Locate the cell with the specified text and output its [x, y] center coordinate. 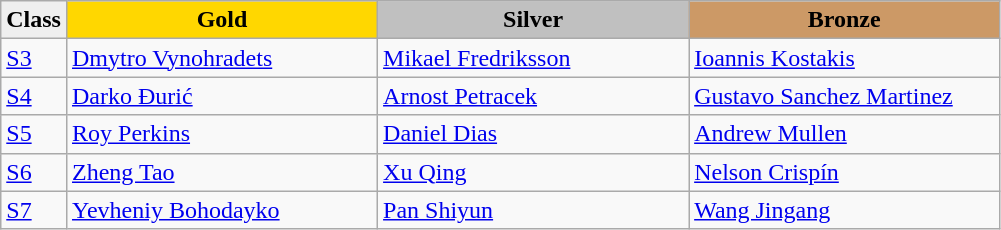
Darko Đurić [222, 96]
Nelson Crispín [844, 172]
Gustavo Sanchez Martinez [844, 96]
Zheng Tao [222, 172]
Silver [534, 20]
Ioannis Kostakis [844, 58]
Roy Perkins [222, 134]
S6 [34, 172]
S5 [34, 134]
Xu Qing [534, 172]
Yevheniy Bohodayko [222, 210]
Bronze [844, 20]
S3 [34, 58]
Dmytro Vynohradets [222, 58]
Class [34, 20]
Arnost Petracek [534, 96]
Wang Jingang [844, 210]
S7 [34, 210]
Mikael Fredriksson [534, 58]
Daniel Dias [534, 134]
Gold [222, 20]
S4 [34, 96]
Andrew Mullen [844, 134]
Pan Shiyun [534, 210]
